Return the [x, y] coordinate for the center point of the cell that contains the specified text.  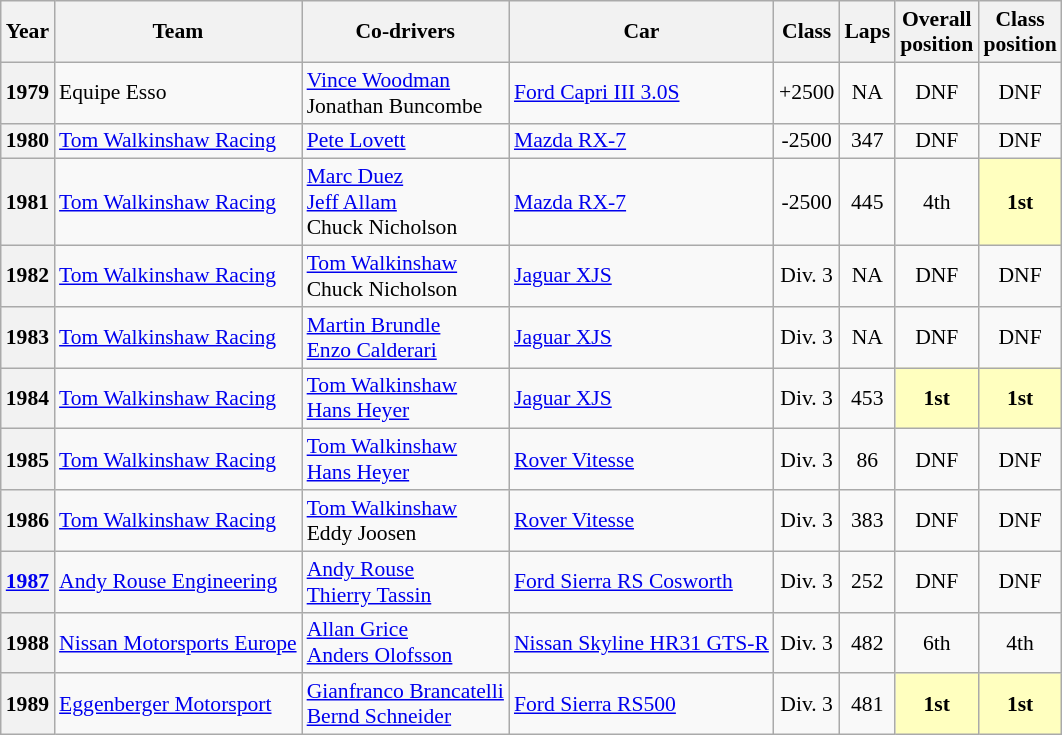
252 [867, 582]
1987 [28, 582]
Overallposition [936, 32]
Class [806, 32]
Car [642, 32]
1982 [28, 276]
1985 [28, 460]
Gianfranco Brancatelli Bernd Schneider [406, 704]
Tom Walkinshaw Eddy Joosen [406, 520]
Laps [867, 32]
1979 [28, 92]
482 [867, 642]
Nissan Motorsports Europe [178, 642]
1981 [28, 202]
Martin Brundle Enzo Calderari [406, 338]
Tom Walkinshaw Chuck Nicholson [406, 276]
Ford Sierra RS500 [642, 704]
Marc Duez Jeff Allam Chuck Nicholson [406, 202]
Andy Rouse Engineering [178, 582]
445 [867, 202]
Team [178, 32]
Vince Woodman Jonathan Buncombe [406, 92]
1988 [28, 642]
453 [867, 398]
Co-drivers [406, 32]
6th [936, 642]
Andy Rouse Thierry Tassin [406, 582]
347 [867, 141]
1986 [28, 520]
1984 [28, 398]
1989 [28, 704]
+2500 [806, 92]
Classposition [1020, 32]
Ford Sierra RS Cosworth [642, 582]
Year [28, 32]
383 [867, 520]
1983 [28, 338]
Allan Grice Anders Olofsson [406, 642]
Eggenberger Motorsport [178, 704]
Pete Lovett [406, 141]
86 [867, 460]
Equipe Esso [178, 92]
Nissan Skyline HR31 GTS-R [642, 642]
1980 [28, 141]
481 [867, 704]
Ford Capri III 3.0S [642, 92]
